Return [x, y] of the center of cell containing provided text 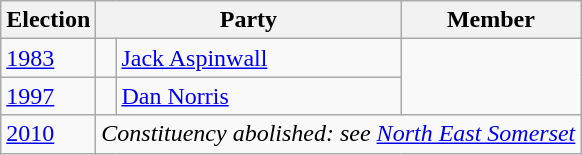
1983 [48, 58]
2010 [48, 134]
Jack Aspinwall [258, 58]
Constituency abolished: see North East Somerset [338, 134]
Party [248, 20]
Dan Norris [258, 96]
Member [491, 20]
Election [48, 20]
1997 [48, 96]
